Find where the given text appears and provide that cell's center as (x, y) coordinate. 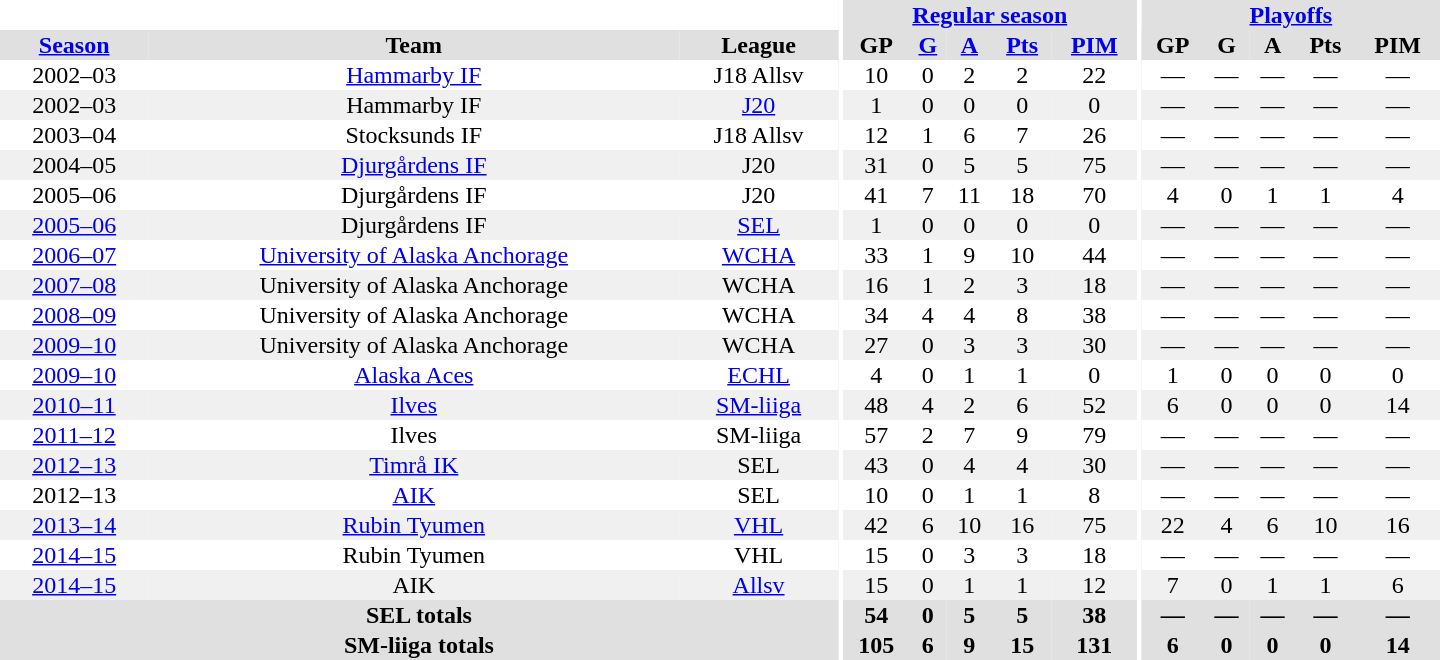
27 (876, 345)
Team (414, 45)
44 (1094, 255)
31 (876, 165)
Stocksunds IF (414, 135)
70 (1094, 195)
54 (876, 615)
48 (876, 405)
11 (969, 195)
105 (876, 645)
2003–04 (74, 135)
SEL totals (419, 615)
Playoffs (1291, 15)
Allsv (758, 585)
26 (1094, 135)
Regular season (990, 15)
Alaska Aces (414, 375)
41 (876, 195)
2008–09 (74, 315)
79 (1094, 435)
52 (1094, 405)
2004–05 (74, 165)
League (758, 45)
SM-liiga totals (419, 645)
2013–14 (74, 525)
ECHL (758, 375)
34 (876, 315)
2010–11 (74, 405)
43 (876, 465)
2006–07 (74, 255)
131 (1094, 645)
Season (74, 45)
2007–08 (74, 285)
2011–12 (74, 435)
57 (876, 435)
42 (876, 525)
Timrå IK (414, 465)
33 (876, 255)
